Return the [x, y] coordinate for the center point of the cell that contains the specified text.  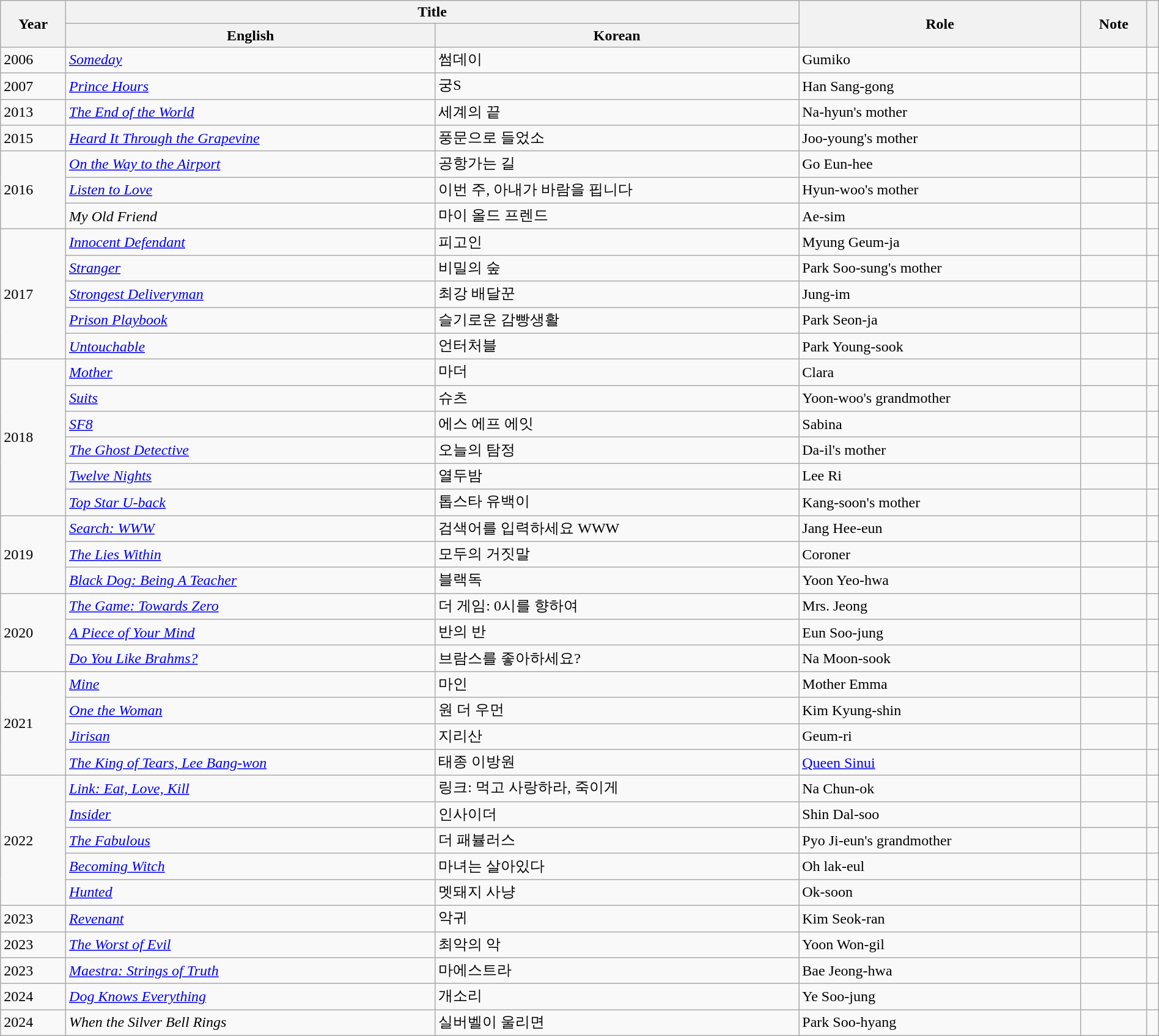
더 게임: 0시를 향하여 [617, 606]
Kim Kyung-shin [940, 710]
Eun Soo-jung [940, 632]
2013 [33, 112]
공항가는 길 [617, 164]
태종 이방원 [617, 763]
The Fabulous [251, 841]
Park Seon-ja [940, 320]
궁S [617, 86]
Park Soo-sung's mother [940, 268]
Myung Geum-ja [940, 242]
마더 [617, 373]
Link: Eat, Love, Kill [251, 788]
When the Silver Bell Rings [251, 1023]
마이 올드 프렌드 [617, 216]
Da-il's mother [940, 450]
Go Eun-hee [940, 164]
이번 주, 아내가 바람을 핍니다 [617, 191]
최강 배달꾼 [617, 295]
실버벨이 울리면 [617, 1023]
2022 [33, 841]
2015 [33, 138]
2016 [33, 190]
악귀 [617, 918]
반의 반 [617, 632]
Prison Playbook [251, 320]
Na Moon-sook [940, 659]
Note [1114, 24]
더 패뷸러스 [617, 841]
Han Sang-gong [940, 86]
Kim Seok-ran [940, 918]
2007 [33, 86]
비밀의 숲 [617, 268]
Strongest Deliveryman [251, 295]
최악의 악 [617, 945]
2019 [33, 554]
Geum-ri [940, 737]
링크: 먹고 사랑하라, 죽이게 [617, 788]
Mine [251, 685]
2018 [33, 438]
2017 [33, 295]
My Old Friend [251, 216]
Oh lak-eul [940, 867]
Yoon-woo's grandmother [940, 399]
Queen Sinui [940, 763]
Kang-soon's mother [940, 502]
The Game: Towards Zero [251, 606]
Park Soo-hyang [940, 1023]
Ye Soo-jung [940, 996]
English [251, 35]
Stranger [251, 268]
Innocent Defendant [251, 242]
Prince Hours [251, 86]
Na-hyun's mother [940, 112]
Revenant [251, 918]
오늘의 탐정 [617, 450]
멧돼지 사냥 [617, 892]
One the Woman [251, 710]
썸데이 [617, 60]
The Worst of Evil [251, 945]
톱스타 유백이 [617, 502]
지리산 [617, 737]
에스 에프 에잇 [617, 424]
Listen to Love [251, 191]
Someday [251, 60]
마인 [617, 685]
Mother Emma [940, 685]
슬기로운 감빵생활 [617, 320]
세계의 끝 [617, 112]
Korean [617, 35]
On the Way to the Airport [251, 164]
Bae Jeong-hwa [940, 971]
열두밤 [617, 477]
Na Chun-ok [940, 788]
Coroner [940, 555]
피고인 [617, 242]
The End of the World [251, 112]
Dog Knows Everything [251, 996]
마에스트라 [617, 971]
Untouchable [251, 346]
Do You Like Brahms? [251, 659]
The Ghost Detective [251, 450]
Year [33, 24]
Top Star U-back [251, 502]
Shin Dal-soo [940, 814]
Joo-young's mother [940, 138]
Maestra: Strings of Truth [251, 971]
블랙독 [617, 581]
SF8 [251, 424]
Gumiko [940, 60]
The Lies Within [251, 555]
Title [433, 12]
The King of Tears, Lee Bang-won [251, 763]
풍문으로 들었소 [617, 138]
2020 [33, 633]
Pyo Ji-eun's grandmother [940, 841]
Twelve Nights [251, 477]
Mrs. Jeong [940, 606]
Yoon Yeo-hwa [940, 581]
마녀는 살아있다 [617, 867]
Suits [251, 399]
Jung-im [940, 295]
원 더 우먼 [617, 710]
Insider [251, 814]
Hyun-woo's mother [940, 191]
개소리 [617, 996]
Mother [251, 373]
언터처블 [617, 346]
Park Young-sook [940, 346]
Heard It Through the Grapevine [251, 138]
Ae-sim [940, 216]
Clara [940, 373]
인사이더 [617, 814]
Role [940, 24]
Lee Ri [940, 477]
Search: WWW [251, 528]
슈츠 [617, 399]
Hunted [251, 892]
Jang Hee-eun [940, 528]
2006 [33, 60]
2021 [33, 723]
Black Dog: Being A Teacher [251, 581]
모두의 거짓말 [617, 555]
브람스를 좋아하세요? [617, 659]
검색어를 입력하세요 WWW [617, 528]
Becoming Witch [251, 867]
Sabina [940, 424]
A Piece of Your Mind [251, 632]
Jirisan [251, 737]
Ok-soon [940, 892]
Yoon Won-gil [940, 945]
